Detect which cell encompasses the target text, then output its [X, Y] center coordinate. 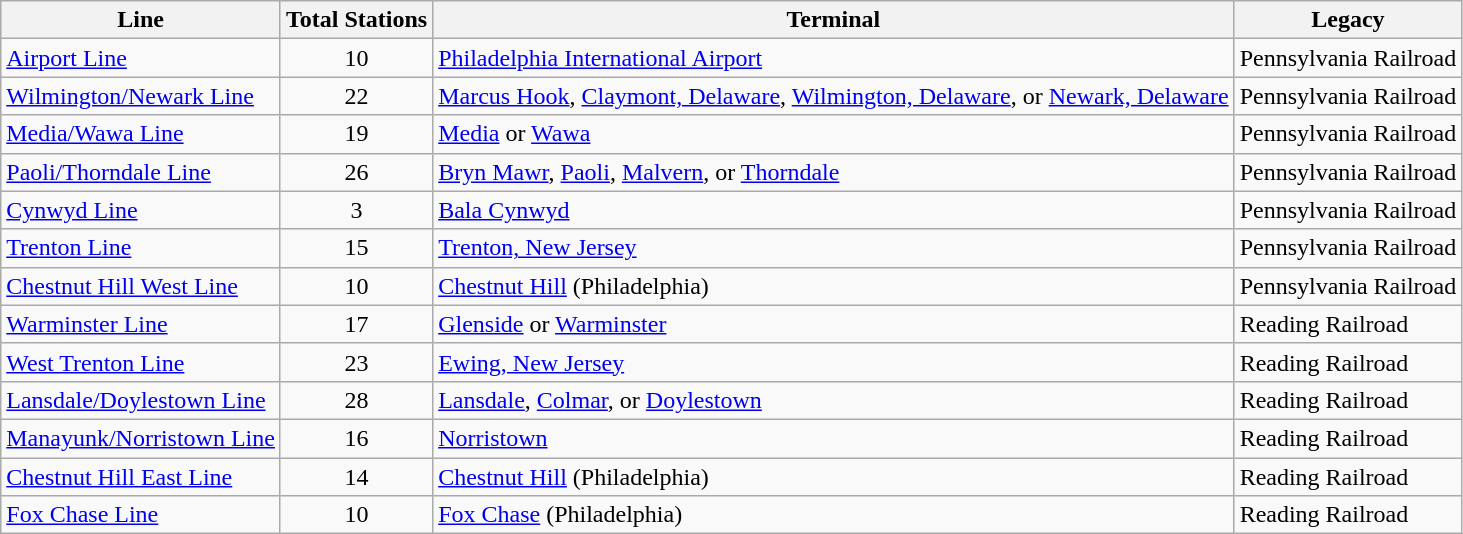
Trenton Line [141, 248]
Trenton, New Jersey [834, 248]
14 [356, 477]
Manayunk/Norristown Line [141, 438]
Marcus Hook, Claymont, Delaware, Wilmington, Delaware, or Newark, Delaware [834, 96]
23 [356, 362]
Chestnut Hill West Line [141, 286]
Wilmington/Newark Line [141, 96]
16 [356, 438]
28 [356, 400]
17 [356, 324]
Chestnut Hill East Line [141, 477]
Airport Line [141, 58]
22 [356, 96]
Total Stations [356, 20]
Terminal [834, 20]
Warminster Line [141, 324]
Line [141, 20]
Ewing, New Jersey [834, 362]
Fox Chase (Philadelphia) [834, 515]
Lansdale, Colmar, or Doylestown [834, 400]
Media or Wawa [834, 134]
15 [356, 248]
Lansdale/Doylestown Line [141, 400]
26 [356, 172]
Media/Wawa Line [141, 134]
3 [356, 210]
West Trenton Line [141, 362]
Philadelphia International Airport [834, 58]
Cynwyd Line [141, 210]
Legacy [1348, 20]
19 [356, 134]
Norristown [834, 438]
Bala Cynwyd [834, 210]
Paoli/Thorndale Line [141, 172]
Glenside or Warminster [834, 324]
Fox Chase Line [141, 515]
Bryn Mawr, Paoli, Malvern, or Thorndale [834, 172]
